Detect which cell encompasses the target text, then output its [X, Y] center coordinate. 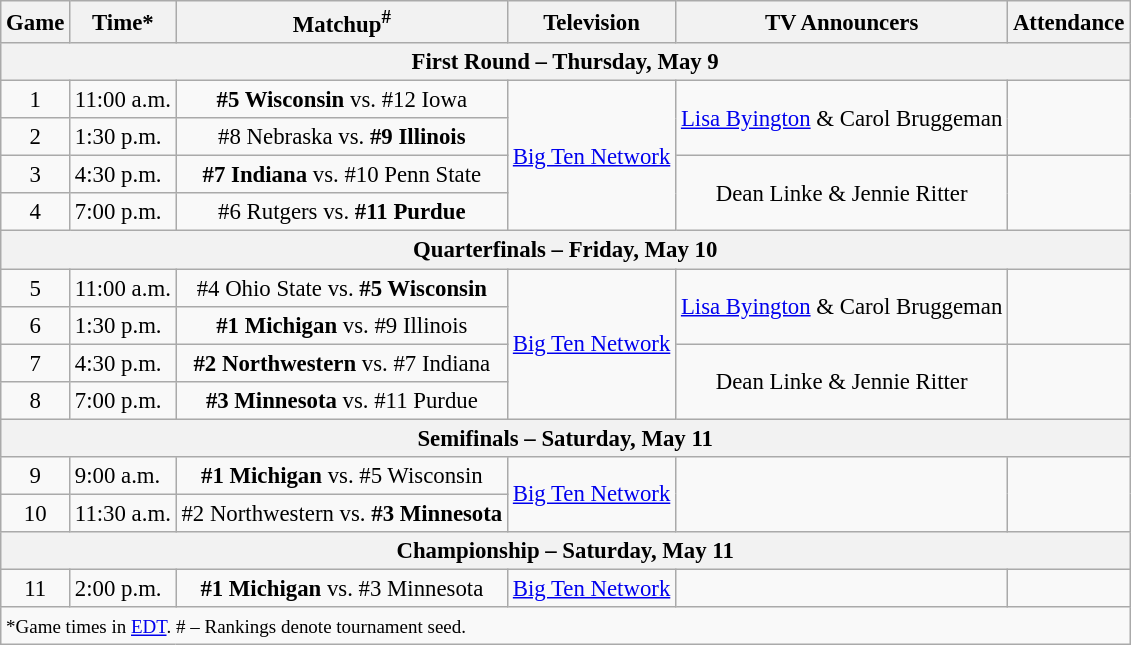
2 [36, 137]
*Game times in EDT. # – Rankings denote tournament seed. [566, 626]
5 [36, 288]
10 [36, 513]
Matchup# [342, 22]
7 [36, 363]
#3 Minnesota vs. #11 Purdue [342, 400]
#1 Michigan vs. #3 Minnesota [342, 588]
First Round – Thursday, May 9 [566, 62]
9 [36, 476]
#1 Michigan vs. #5 Wisconsin [342, 476]
11:30 a.m. [124, 513]
#5 Wisconsin vs. #12 Iowa [342, 100]
Time* [124, 22]
Semifinals – Saturday, May 11 [566, 438]
TV Announcers [842, 22]
#2 Northwestern vs. #3 Minnesota [342, 513]
#4 Ohio State vs. #5 Wisconsin [342, 288]
6 [36, 325]
3 [36, 175]
8 [36, 400]
11 [36, 588]
#6 Rutgers vs. #11 Purdue [342, 213]
Attendance [1069, 22]
#7 Indiana vs. #10 Penn State [342, 175]
#2 Northwestern vs. #7 Indiana [342, 363]
#8 Nebraska vs. #9 Illinois [342, 137]
#1 Michigan vs. #9 Illinois [342, 325]
Quarterfinals – Friday, May 10 [566, 250]
9:00 a.m. [124, 476]
1 [36, 100]
Television [592, 22]
2:00 p.m. [124, 588]
4 [36, 213]
Championship – Saturday, May 11 [566, 551]
Game [36, 22]
